Scan for the cell matching the given text and deliver its [X, Y] coordinate at center. 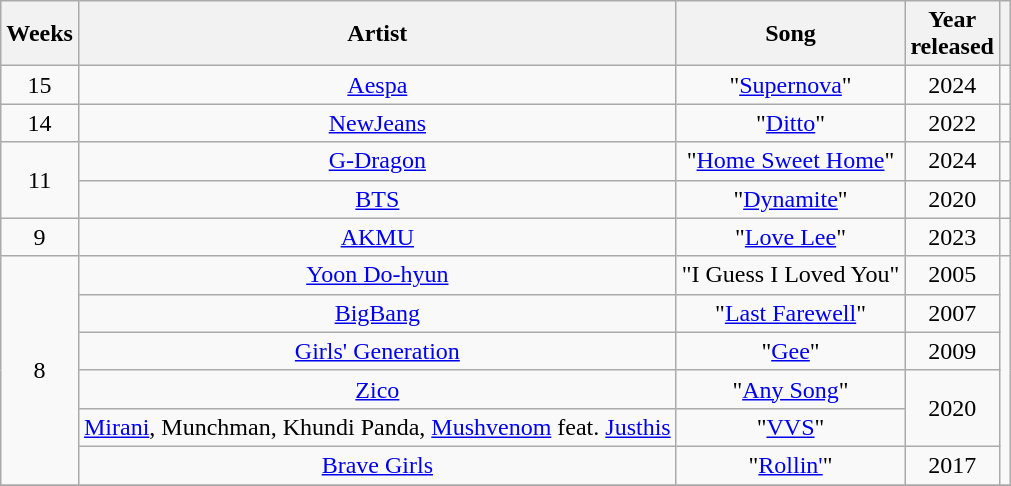
Song [790, 34]
BTS [377, 199]
Mirani, Munchman, Khundi Panda, Mushvenom feat. Justhis [377, 427]
"Love Lee" [790, 237]
2022 [952, 123]
"VVS" [790, 427]
AKMU [377, 237]
"Any Song" [790, 389]
G-Dragon [377, 161]
9 [40, 237]
2023 [952, 237]
14 [40, 123]
"Home Sweet Home" [790, 161]
2007 [952, 313]
Aespa [377, 85]
2005 [952, 275]
2017 [952, 465]
NewJeans [377, 123]
Artist [377, 34]
"Ditto" [790, 123]
"Gee" [790, 351]
2009 [952, 351]
"Last Farewell" [790, 313]
Brave Girls [377, 465]
15 [40, 85]
"Dynamite" [790, 199]
Zico [377, 389]
"I Guess I Loved You" [790, 275]
Girls' Generation [377, 351]
BigBang [377, 313]
Yoon Do-hyun [377, 275]
8 [40, 370]
Weeks [40, 34]
"Supernova" [790, 85]
11 [40, 180]
Yearreleased [952, 34]
"Rollin'" [790, 465]
